Return [X, Y] of the center of cell containing provided text 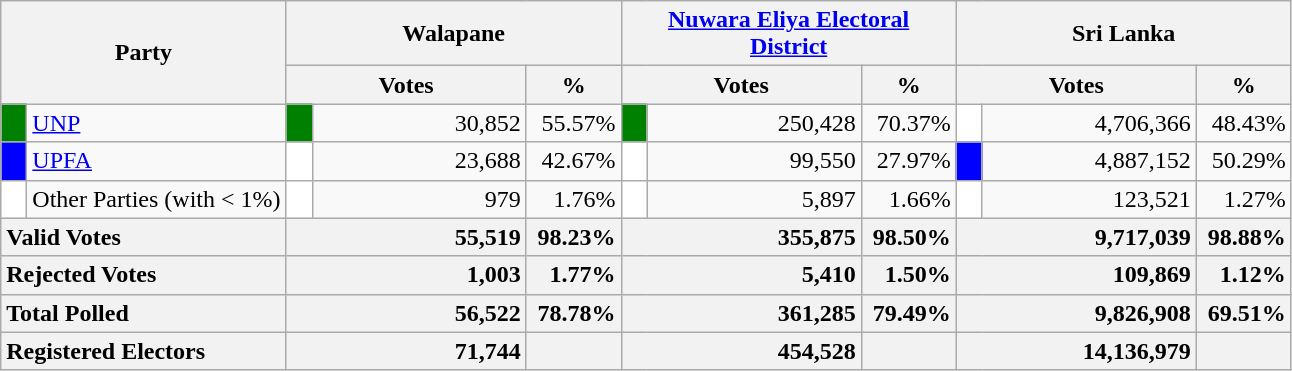
42.67% [574, 161]
1.27% [1244, 199]
27.97% [908, 161]
48.43% [1244, 123]
1.66% [908, 199]
UNP [156, 123]
Registered Electors [144, 351]
Rejected Votes [144, 275]
4,706,366 [1089, 123]
Sri Lanka [1124, 34]
Party [144, 52]
5,897 [754, 199]
5,410 [741, 275]
1.50% [908, 275]
23,688 [419, 161]
250,428 [754, 123]
355,875 [741, 237]
55.57% [574, 123]
109,869 [1076, 275]
1.77% [574, 275]
361,285 [741, 313]
UPFA [156, 161]
1,003 [406, 275]
Nuwara Eliya Electoral District [788, 34]
123,521 [1089, 199]
4,887,152 [1089, 161]
Valid Votes [144, 237]
98.50% [908, 237]
454,528 [741, 351]
1.76% [574, 199]
70.37% [908, 123]
14,136,979 [1076, 351]
98.23% [574, 237]
56,522 [406, 313]
71,744 [406, 351]
79.49% [908, 313]
Walapane [454, 34]
98.88% [1244, 237]
55,519 [406, 237]
30,852 [419, 123]
78.78% [574, 313]
50.29% [1244, 161]
69.51% [1244, 313]
9,826,908 [1076, 313]
1.12% [1244, 275]
Other Parties (with < 1%) [156, 199]
Total Polled [144, 313]
99,550 [754, 161]
979 [419, 199]
9,717,039 [1076, 237]
